Return (x, y) of the center of cell containing provided text 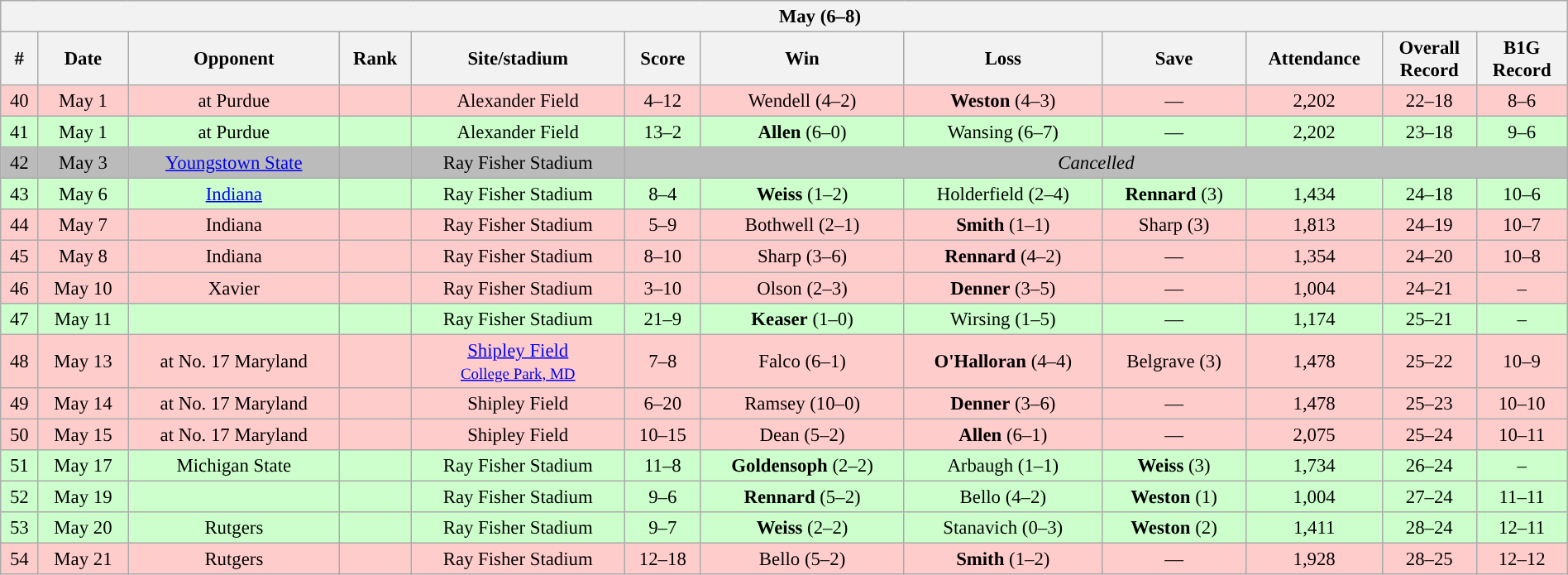
Michigan State (233, 465)
51 (20, 465)
53 (20, 528)
Bello (5–2) (802, 558)
24–21 (1429, 287)
Weston (2) (1174, 528)
Shipley FieldCollege Park, MD (518, 361)
# (20, 58)
28–25 (1429, 558)
May 14 (83, 403)
Stanavich (0–3) (1002, 528)
2,075 (1315, 434)
10–15 (663, 434)
48 (20, 361)
26–24 (1429, 465)
Weston (4–3) (1002, 101)
8–6 (1522, 101)
Allen (6–1) (1002, 434)
50 (20, 434)
Xavier (233, 287)
10–7 (1522, 225)
Rennard (3) (1174, 194)
Rank (375, 58)
Dean (5–2) (802, 434)
28–24 (1429, 528)
21–9 (663, 319)
Denner (3–6) (1002, 403)
Weiss (2–2) (802, 528)
25–21 (1429, 319)
Youngstown State (233, 163)
10–11 (1522, 434)
Denner (3–5) (1002, 287)
12–12 (1522, 558)
42 (20, 163)
Belgrave (3) (1174, 361)
1,434 (1315, 194)
24–19 (1429, 225)
11–11 (1522, 496)
1,928 (1315, 558)
Weston (1) (1174, 496)
May 13 (83, 361)
Opponent (233, 58)
4–12 (663, 101)
1,354 (1315, 256)
Date (83, 58)
23–18 (1429, 132)
12–18 (663, 558)
Bothwell (2–1) (802, 225)
11–8 (663, 465)
Wansing (6–7) (1002, 132)
May 11 (83, 319)
Allen (6–0) (802, 132)
10–8 (1522, 256)
May 3 (83, 163)
27–24 (1429, 496)
24–20 (1429, 256)
May 20 (83, 528)
12–11 (1522, 528)
Wendell (4–2) (802, 101)
Olson (2–3) (802, 287)
24–18 (1429, 194)
1,411 (1315, 528)
Smith (1–2) (1002, 558)
Attendance (1315, 58)
May (6–8) (784, 17)
May 10 (83, 287)
Rennard (5–2) (802, 496)
6–20 (663, 403)
10–10 (1522, 403)
May 19 (83, 496)
49 (20, 403)
May 21 (83, 558)
1,174 (1315, 319)
Sharp (3–6) (802, 256)
45 (20, 256)
Win (802, 58)
Weiss (3) (1174, 465)
Bello (4–2) (1002, 496)
3–10 (663, 287)
1,734 (1315, 465)
Arbaugh (1–1) (1002, 465)
40 (20, 101)
May 17 (83, 465)
O'Halloran (4–4) (1002, 361)
Smith (1–1) (1002, 225)
46 (20, 287)
1,813 (1315, 225)
7–8 (663, 361)
8–4 (663, 194)
Save (1174, 58)
25–24 (1429, 434)
13–2 (663, 132)
Cancelled (1097, 163)
Holderfield (2–4) (1002, 194)
9–7 (663, 528)
May 6 (83, 194)
Weiss (1–2) (802, 194)
43 (20, 194)
52 (20, 496)
Loss (1002, 58)
May 8 (83, 256)
Rennard (4–2) (1002, 256)
Site/stadium (518, 58)
54 (20, 558)
Keaser (1–0) (802, 319)
44 (20, 225)
41 (20, 132)
25–22 (1429, 361)
22–18 (1429, 101)
Goldensoph (2–2) (802, 465)
25–23 (1429, 403)
10–6 (1522, 194)
Sharp (3) (1174, 225)
Wirsing (1–5) (1002, 319)
Score (663, 58)
10–9 (1522, 361)
Falco (6–1) (802, 361)
B1GRecord (1522, 58)
Ramsey (10–0) (802, 403)
OverallRecord (1429, 58)
May 7 (83, 225)
May 15 (83, 434)
5–9 (663, 225)
47 (20, 319)
8–10 (663, 256)
